Provide the [X, Y] coordinate of the cell's center where the given text is located.  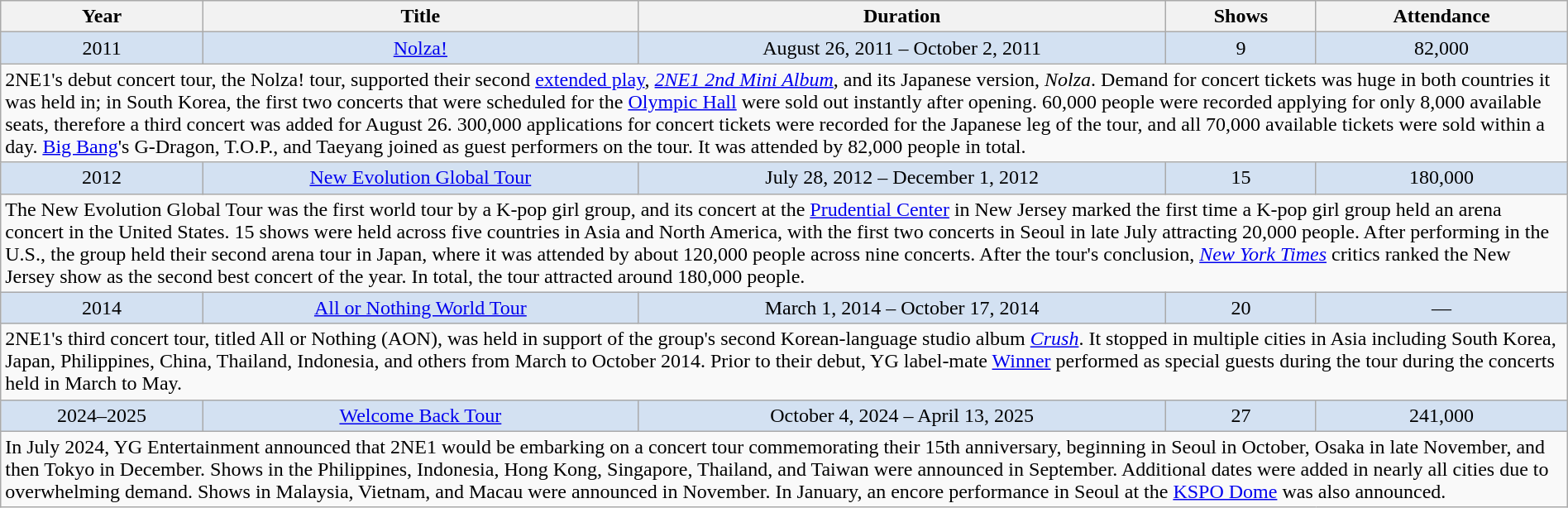
March 1, 2014 – October 17, 2014 [901, 308]
2024–2025 [103, 415]
— [1441, 308]
August 26, 2011 – October 2, 2011 [901, 48]
New Evolution Global Tour [420, 178]
2014 [103, 308]
Welcome Back Tour [420, 415]
15 [1241, 178]
Shows [1241, 17]
180,000 [1441, 178]
Year [103, 17]
9 [1241, 48]
Duration [901, 17]
Nolza! [420, 48]
July 28, 2012 – December 1, 2012 [901, 178]
241,000 [1441, 415]
2012 [103, 178]
Title [420, 17]
27 [1241, 415]
All or Nothing World Tour [420, 308]
82,000 [1441, 48]
2011 [103, 48]
20 [1241, 308]
Attendance [1441, 17]
October 4, 2024 – April 13, 2025 [901, 415]
